Locate the cell with the specified text and output its (X, Y) center coordinate. 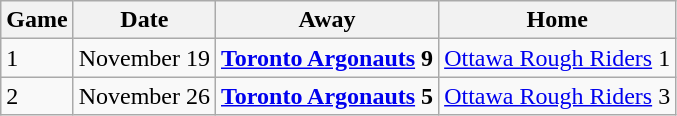
2 (37, 96)
1 (37, 58)
Ottawa Rough Riders 3 (558, 96)
November 26 (144, 96)
Toronto Argonauts 9 (326, 58)
Date (144, 20)
November 19 (144, 58)
Home (558, 20)
Game (37, 20)
Ottawa Rough Riders 1 (558, 58)
Away (326, 20)
Toronto Argonauts 5 (326, 96)
